Return [x, y] of the center of cell containing provided text 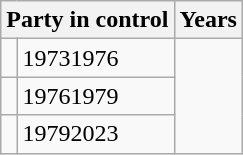
19792023 [96, 134]
Party in control [88, 20]
Years [208, 20]
19731976 [96, 58]
19761979 [96, 96]
